Search for the cell housing the specified text and yield its (X, Y) center coordinate. 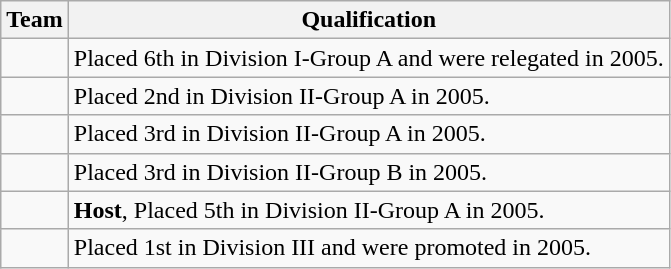
Team (35, 20)
Placed 2nd in Division II-Group A in 2005. (368, 96)
Placed 6th in Division I-Group A and were relegated in 2005. (368, 58)
Placed 3rd in Division II-Group B in 2005. (368, 172)
Placed 1st in Division III and were promoted in 2005. (368, 248)
Host, Placed 5th in Division II-Group A in 2005. (368, 210)
Qualification (368, 20)
Placed 3rd in Division II-Group A in 2005. (368, 134)
